Provide the [x, y] coordinate of the cell's center where the given text is located.  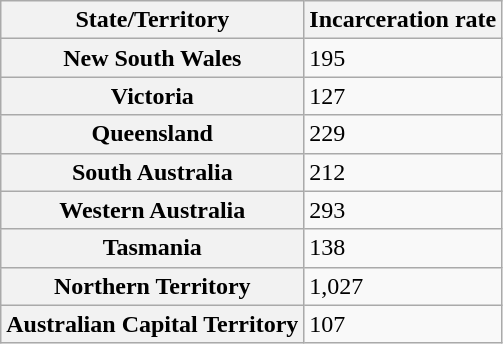
New South Wales [152, 58]
Victoria [152, 96]
195 [403, 58]
229 [403, 134]
1,027 [403, 286]
Tasmania [152, 248]
107 [403, 324]
Queensland [152, 134]
Northern Territory [152, 286]
State/Territory [152, 20]
Western Australia [152, 210]
Incarceration rate [403, 20]
Australian Capital Territory [152, 324]
212 [403, 172]
127 [403, 96]
293 [403, 210]
South Australia [152, 172]
138 [403, 248]
